Provide the [x, y] coordinate of the cell's center where the given text is located.  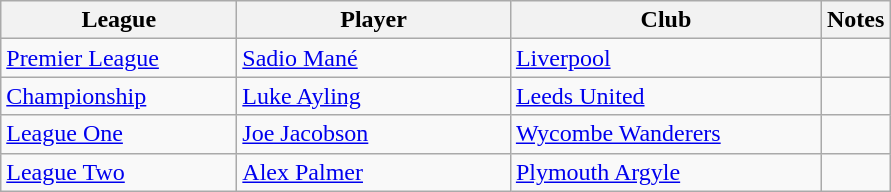
League One [119, 134]
Premier League [119, 58]
Sadio Mané [374, 58]
Alex Palmer [374, 172]
Club [666, 20]
League Two [119, 172]
Plymouth Argyle [666, 172]
Wycombe Wanderers [666, 134]
Liverpool [666, 58]
Championship [119, 96]
League [119, 20]
Luke Ayling [374, 96]
Joe Jacobson [374, 134]
Player [374, 20]
Notes [855, 20]
Leeds United [666, 96]
